Determine the [X, Y] coordinate at the center of the cell enclosing the given text.  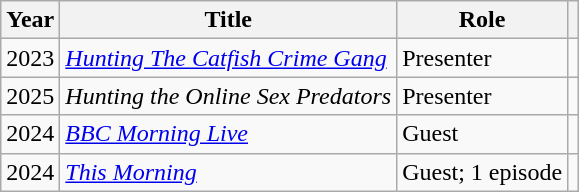
2025 [30, 96]
Guest; 1 episode [482, 172]
BBC Morning Live [228, 134]
Role [482, 20]
This Morning [228, 172]
Hunting the Online Sex Predators [228, 96]
Guest [482, 134]
Year [30, 20]
Hunting The Catfish Crime Gang [228, 58]
Title [228, 20]
2023 [30, 58]
